Return the [X, Y] coordinate for the center point of the cell that contains the specified text.  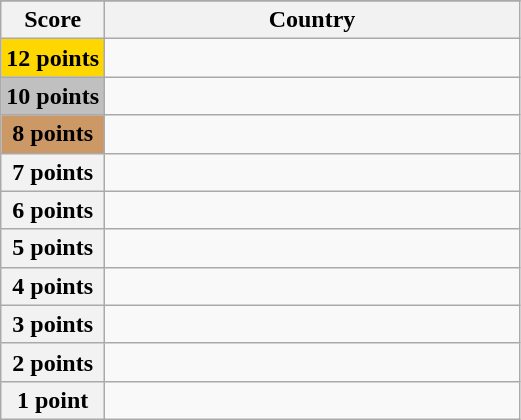
2 points [53, 362]
6 points [53, 210]
4 points [53, 286]
12 points [53, 58]
1 point [53, 400]
Country [312, 20]
8 points [53, 134]
7 points [53, 172]
10 points [53, 96]
Score [53, 20]
3 points [53, 324]
5 points [53, 248]
